Determine the (x, y) coordinate at the center of the cell enclosing the given text.  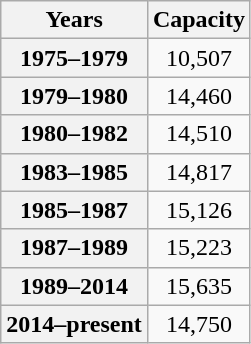
15,223 (198, 248)
Years (74, 20)
2014–present (74, 324)
14,750 (198, 324)
1989–2014 (74, 286)
14,460 (198, 96)
1979–1980 (74, 96)
1983–1985 (74, 172)
Capacity (198, 20)
14,817 (198, 172)
10,507 (198, 58)
1987–1989 (74, 248)
1975–1979 (74, 58)
15,635 (198, 286)
1985–1987 (74, 210)
14,510 (198, 134)
1980–1982 (74, 134)
15,126 (198, 210)
